Detect which cell encompasses the target text, then output its [X, Y] center coordinate. 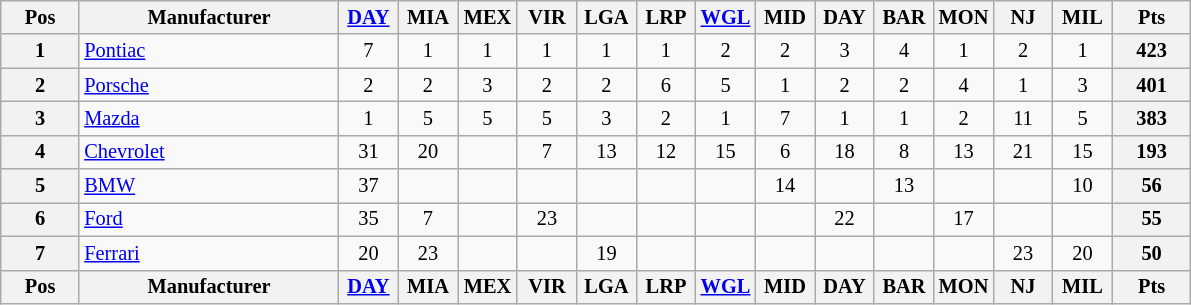
37 [369, 186]
17 [964, 219]
11 [1023, 118]
56 [1152, 186]
383 [1152, 118]
Pontiac [208, 51]
Mazda [208, 118]
401 [1152, 85]
31 [369, 152]
21 [1023, 152]
12 [666, 152]
18 [845, 152]
Porsche [208, 85]
BMW [208, 186]
14 [785, 186]
8 [904, 152]
423 [1152, 51]
10 [1083, 186]
Ford [208, 219]
50 [1152, 253]
22 [845, 219]
Chevrolet [208, 152]
193 [1152, 152]
19 [607, 253]
55 [1152, 219]
Ferrari [208, 253]
35 [369, 219]
